From the cell containing the given text, extract its center point as [x, y] coordinate. 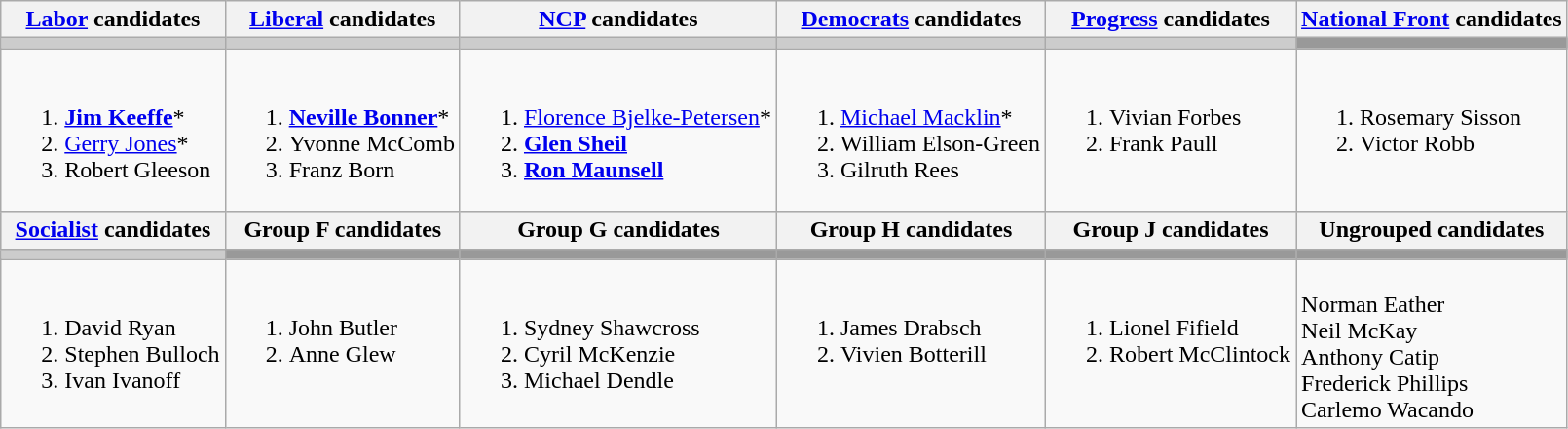
Group J candidates [1171, 230]
Socialist candidates [113, 230]
Lionel FifieldRobert McClintock [1171, 343]
Ungrouped candidates [1432, 230]
Jim Keeffe*Gerry Jones*Robert Gleeson [113, 131]
Sydney ShawcrossCyril McKenzieMichael Dendle [617, 343]
Group G candidates [617, 230]
Group F candidates [343, 230]
Rosemary SissonVictor Robb [1432, 131]
Vivian ForbesFrank Paull [1171, 131]
John ButlerAnne Glew [343, 343]
Progress candidates [1171, 19]
Michael Macklin*William Elson-GreenGilruth Rees [911, 131]
Labor candidates [113, 19]
Norman Eather Neil McKay Anthony Catip Frederick Phillips Carlemo Wacando [1432, 343]
James DrabschVivien Botterill [911, 343]
National Front candidates [1432, 19]
Democrats candidates [911, 19]
Neville Bonner*Yvonne McCombFranz Born [343, 131]
NCP candidates [617, 19]
Liberal candidates [343, 19]
David RyanStephen BullochIvan Ivanoff [113, 343]
Florence Bjelke-Petersen*Glen SheilRon Maunsell [617, 131]
Group H candidates [911, 230]
